Capture the cell that displays the provided text and extract its (X, Y) central coordinate. 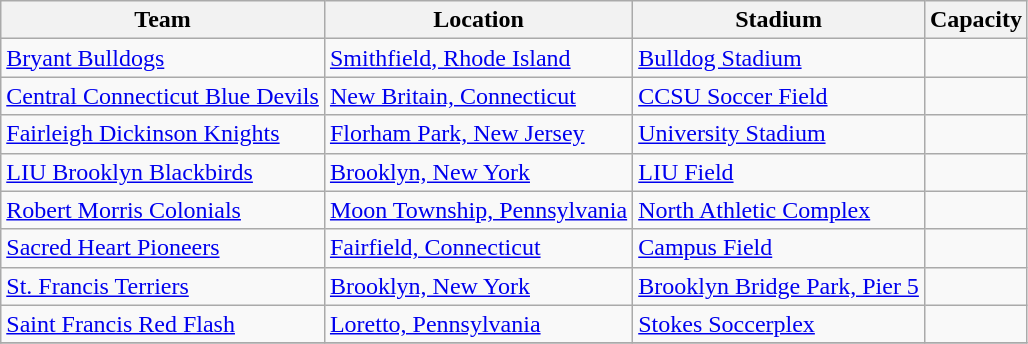
Brooklyn Bridge Park, Pier 5 (779, 286)
Smithfield, Rhode Island (478, 58)
Loretto, Pennsylvania (478, 324)
Campus Field (779, 248)
Stokes Soccerplex (779, 324)
LIU Field (779, 172)
Bulldog Stadium (779, 58)
Location (478, 20)
Capacity (976, 20)
Sacred Heart Pioneers (163, 248)
Saint Francis Red Flash (163, 324)
Fairfield, Connecticut (478, 248)
Fairleigh Dickinson Knights (163, 134)
Stadium (779, 20)
Florham Park, New Jersey (478, 134)
St. Francis Terriers (163, 286)
Moon Township, Pennsylvania (478, 210)
CCSU Soccer Field (779, 96)
North Athletic Complex (779, 210)
Central Connecticut Blue Devils (163, 96)
University Stadium (779, 134)
Bryant Bulldogs (163, 58)
LIU Brooklyn Blackbirds (163, 172)
New Britain, Connecticut (478, 96)
Team (163, 20)
Robert Morris Colonials (163, 210)
